Determine the [x, y] coordinate at the center of the cell enclosing the given text.  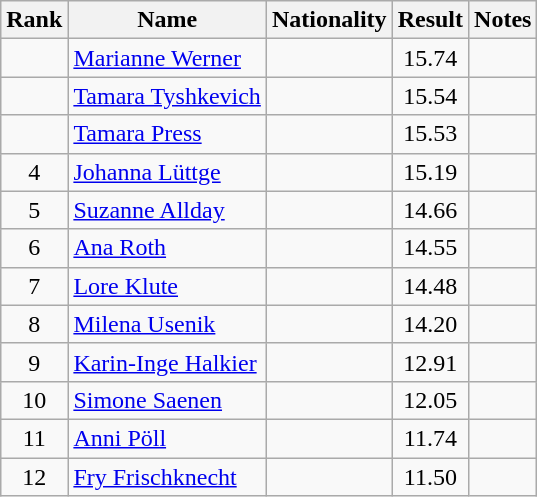
9 [34, 362]
15.54 [430, 96]
14.66 [430, 210]
5 [34, 210]
Rank [34, 20]
Milena Usenik [168, 324]
Fry Frischknecht [168, 477]
8 [34, 324]
11.74 [430, 438]
Lore Klute [168, 286]
Name [168, 20]
Result [430, 20]
Tamara Press [168, 134]
Karin-Inge Halkier [168, 362]
Marianne Werner [168, 58]
11 [34, 438]
10 [34, 400]
14.20 [430, 324]
12 [34, 477]
Notes [503, 20]
Simone Saenen [168, 400]
15.19 [430, 172]
15.53 [430, 134]
12.91 [430, 362]
4 [34, 172]
Anni Pöll [168, 438]
11.50 [430, 477]
Ana Roth [168, 248]
15.74 [430, 58]
Johanna Lüttge [168, 172]
12.05 [430, 400]
Suzanne Allday [168, 210]
7 [34, 286]
Tamara Tyshkevich [168, 96]
Nationality [329, 20]
14.55 [430, 248]
14.48 [430, 286]
6 [34, 248]
